For the text-containing cell, return its midpoint in (X, Y) coordinate format. 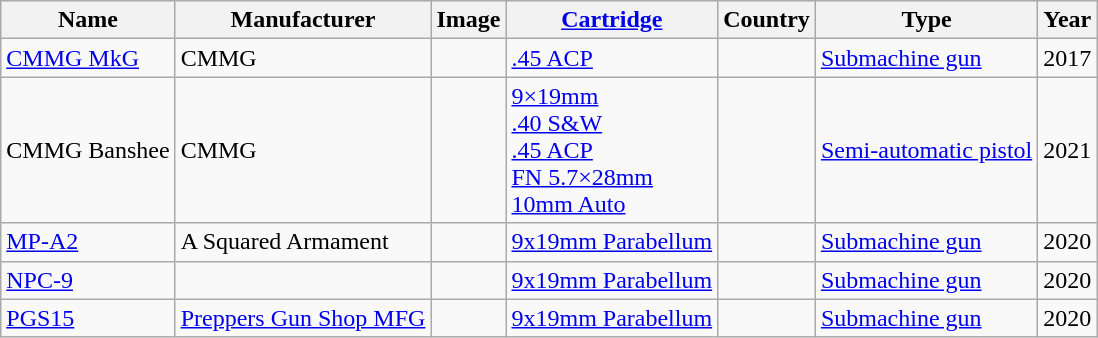
2017 (1068, 58)
NPC-9 (88, 280)
MP-A2 (88, 242)
Type (926, 20)
.45 ACP (612, 58)
Year (1068, 20)
Manufacturer (303, 20)
2021 (1068, 150)
Name (88, 20)
CMMG MkG (88, 58)
Image (468, 20)
Country (767, 20)
PGS15 (88, 318)
Preppers Gun Shop MFG (303, 318)
9×19mm.40 S&W.45 ACPFN 5.7×28mm10mm Auto (612, 150)
CMMG Banshee (88, 150)
Semi-automatic pistol (926, 150)
A Squared Armament (303, 242)
Cartridge (612, 20)
